Locate the cell with the specified text and output its (x, y) center coordinate. 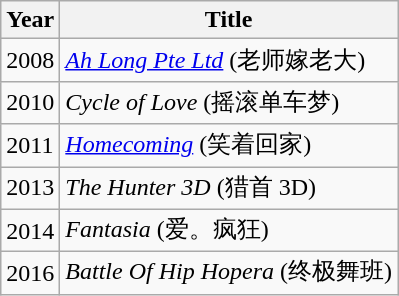
2010 (30, 102)
Cycle of Love (摇滚单车梦) (229, 102)
Homecoming (笑着回家) (229, 146)
2013 (30, 188)
Battle Of Hip Hopera (终极舞班) (229, 274)
2008 (30, 60)
2014 (30, 230)
Fantasia (爱。疯狂) (229, 230)
The Hunter 3D (猎首 3D) (229, 188)
Year (30, 20)
Ah Long Pte Ltd (老师嫁老大) (229, 60)
2016 (30, 274)
Title (229, 20)
2011 (30, 146)
